Find where the given text appears and provide that cell's center as [x, y] coordinate. 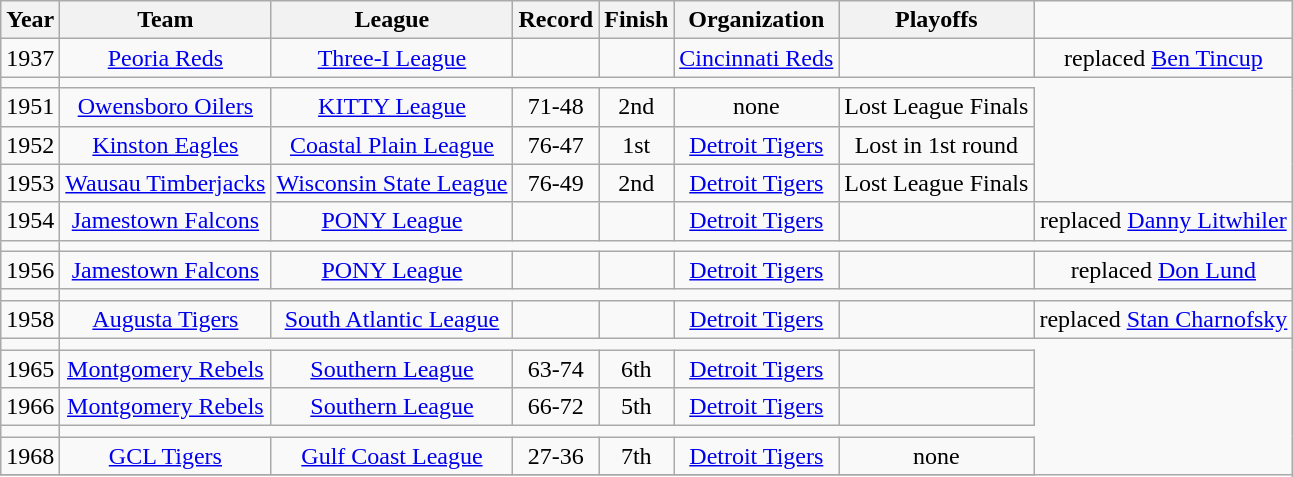
Augusta Tigers [166, 319]
76-47 [556, 145]
Wisconsin State League [392, 183]
Team [166, 20]
6th [636, 369]
Lost in 1st round [936, 145]
Wausau Timberjacks [166, 183]
1st [636, 145]
KITTY League [392, 107]
1954 [30, 221]
1965 [30, 369]
Coastal Plain League [392, 145]
Finish [636, 20]
76-49 [556, 183]
Kinston Eagles [166, 145]
Cincinnati Reds [756, 58]
66-72 [556, 407]
Year [30, 20]
replaced Don Lund [1164, 270]
1958 [30, 319]
replaced Danny Litwhiler [1164, 221]
71-48 [556, 107]
Playoffs [936, 20]
replaced Ben Tincup [1164, 58]
5th [636, 407]
South Atlantic League [392, 319]
Gulf Coast League [392, 456]
Owensboro Oilers [166, 107]
Organization [756, 20]
1952 [30, 145]
League [392, 20]
27-36 [556, 456]
1968 [30, 456]
GCL Tigers [166, 456]
1953 [30, 183]
63-74 [556, 369]
1937 [30, 58]
1951 [30, 107]
Peoria Reds [166, 58]
7th [636, 456]
Three-I League [392, 58]
replaced Stan Charnofsky [1164, 319]
1966 [30, 407]
Record [556, 20]
1956 [30, 270]
